Locate the cell with the specified text and output its [x, y] center coordinate. 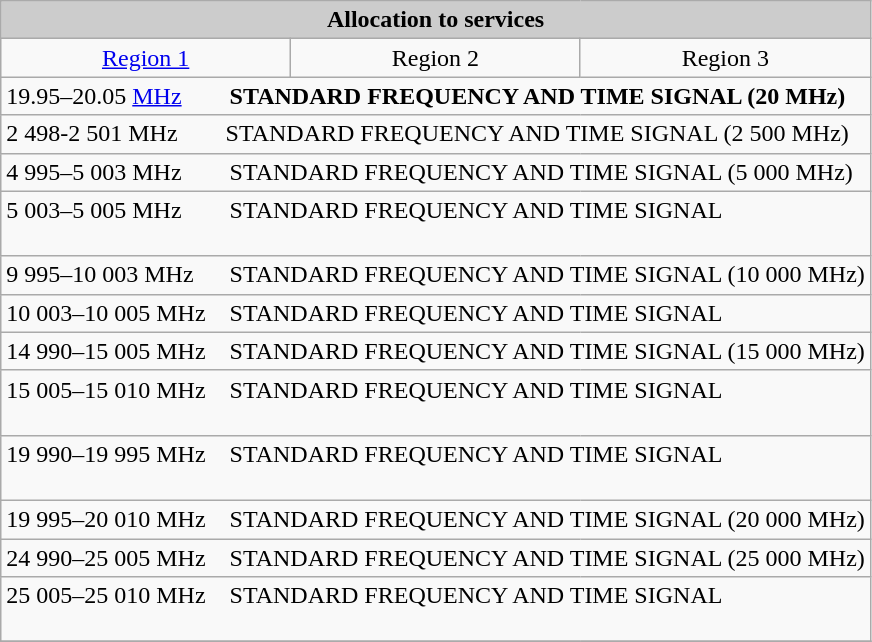
19 990–19 995 MHz STANDARD FREQUENCY AND TIME SIGNAL [436, 468]
10 003–10 005 MHz STANDARD FREQUENCY AND TIME SIGNAL [436, 313]
15 005–15 010 MHz STANDARD FREQUENCY AND TIME SIGNAL [436, 402]
Region 2 [436, 58]
5 003–5 005 MHz STANDARD FREQUENCY AND TIME SIGNAL [436, 224]
Region 3 [725, 58]
2 498-2 501 MHz STANDARD FREQUENCY AND TIME SIGNAL (2 500 MHz) [436, 134]
Allocation to services [436, 20]
14 990–15 005 MHz STANDARD FREQUENCY AND TIME SIGNAL (15 000 MHz) [436, 351]
9 995–10 003 MHz STANDARD FREQUENCY AND TIME SIGNAL (10 000 MHz) [436, 275]
19.95–20.05 MHz STANDARD FREQUENCY AND TIME SIGNAL (20 MHz) [436, 96]
Region 1 [146, 58]
4 995–5 003 MHz STANDARD FREQUENCY AND TIME SIGNAL (5 000 MHz) [436, 172]
25 005–25 010 MHz STANDARD FREQUENCY AND TIME SIGNAL [436, 610]
24 990–25 005 MHz STANDARD FREQUENCY AND TIME SIGNAL (25 000 MHz) [436, 557]
19 995–20 010 MHz STANDARD FREQUENCY AND TIME SIGNAL (20 000 MHz) [436, 519]
